Determine the (X, Y) coordinate at the center of the cell enclosing the given text.  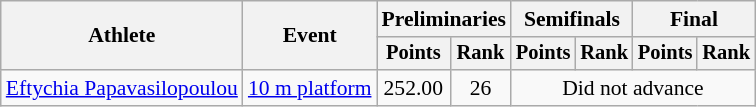
10 m platform (310, 88)
Eftychia Papavasilopoulou (122, 88)
Preliminaries (444, 19)
Event (310, 36)
Semifinals (572, 19)
Did not advance (633, 88)
Final (694, 19)
26 (480, 88)
Athlete (122, 36)
252.00 (414, 88)
